From the cell containing the given text, extract its center point as (X, Y) coordinate. 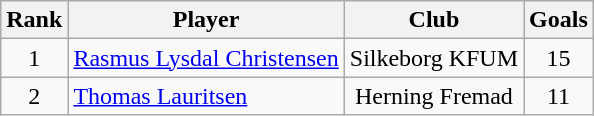
Rank (34, 20)
Club (434, 20)
Rasmus Lysdal Christensen (206, 58)
Player (206, 20)
15 (559, 58)
2 (34, 96)
Silkeborg KFUM (434, 58)
Herning Fremad (434, 96)
11 (559, 96)
1 (34, 58)
Thomas Lauritsen (206, 96)
Goals (559, 20)
